Locate the cell with the specified text and output its [X, Y] center coordinate. 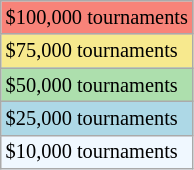
$100,000 tournaments [97, 17]
$10,000 tournaments [97, 152]
$50,000 tournaments [97, 85]
$75,000 tournaments [97, 51]
$25,000 tournaments [97, 118]
